From the cell containing the given text, extract its center point as (X, Y) coordinate. 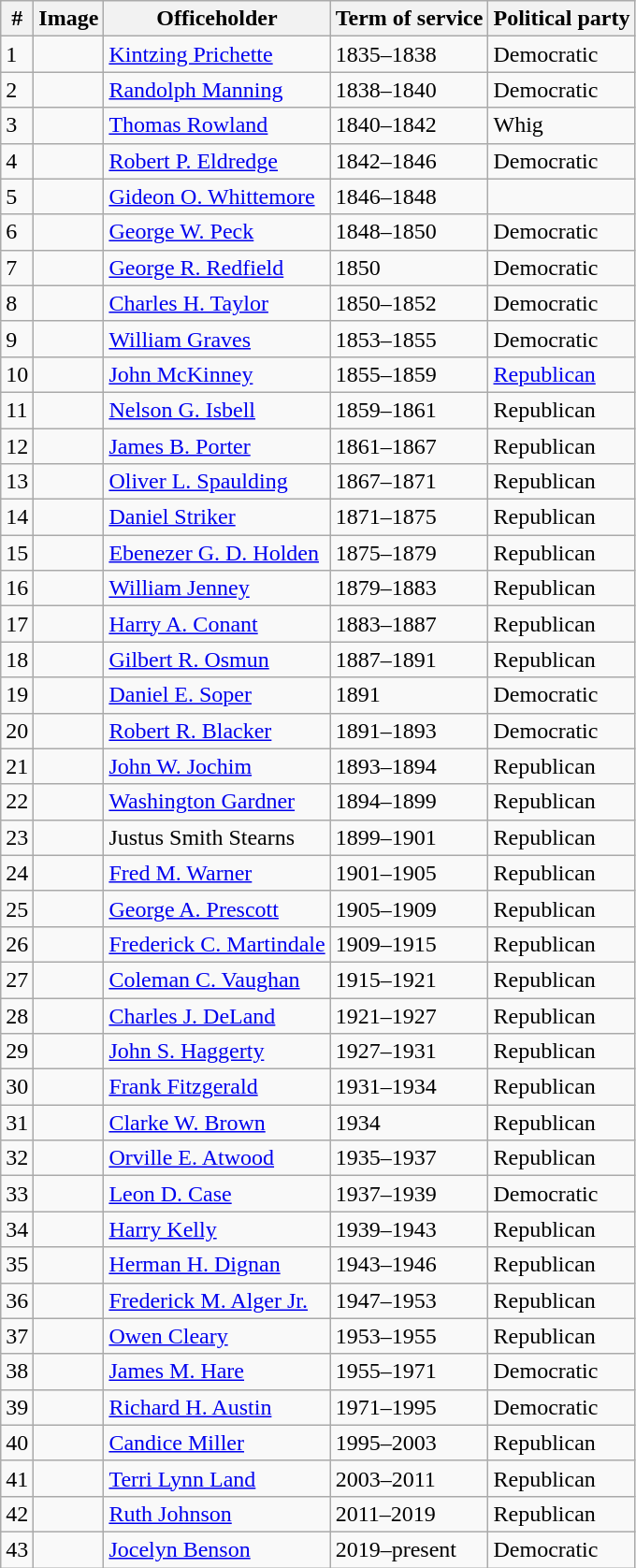
1931–1934 (410, 1087)
1935–1937 (410, 1158)
31 (17, 1123)
18 (17, 660)
# (17, 19)
6 (17, 232)
Robert R. Blacker (217, 731)
Charles J. DeLand (217, 1015)
Image (69, 19)
37 (17, 1336)
1842–1846 (410, 161)
1971–1995 (410, 1407)
Thomas Rowland (217, 125)
Officeholder (217, 19)
23 (17, 837)
2019–present (410, 1549)
Fred M. Warner (217, 873)
Coleman C. Vaughan (217, 980)
1937–1939 (410, 1194)
Whig (561, 125)
28 (17, 1015)
24 (17, 873)
17 (17, 624)
John McKinney (217, 374)
James B. Porter (217, 446)
4 (17, 161)
30 (17, 1087)
Randolph Manning (217, 90)
James M. Hare (217, 1372)
25 (17, 908)
Daniel E. Soper (217, 695)
1879–1883 (410, 588)
1901–1905 (410, 873)
19 (17, 695)
1867–1871 (410, 482)
2011–2019 (410, 1514)
Terri Lynn Land (217, 1478)
15 (17, 553)
12 (17, 446)
22 (17, 802)
Frederick M. Alger Jr. (217, 1300)
40 (17, 1443)
John S. Haggerty (217, 1052)
3 (17, 125)
1835–1838 (410, 54)
1846–1848 (410, 196)
Gilbert R. Osmun (217, 660)
John W. Jochim (217, 766)
1850–1852 (410, 303)
1995–2003 (410, 1443)
Kintzing Prichette (217, 54)
Ruth Johnson (217, 1514)
1875–1879 (410, 553)
Political party (561, 19)
1853–1855 (410, 339)
32 (17, 1158)
1861–1867 (410, 446)
Washington Gardner (217, 802)
1 (17, 54)
Term of service (410, 19)
1915–1921 (410, 980)
5 (17, 196)
34 (17, 1229)
William Graves (217, 339)
20 (17, 731)
13 (17, 482)
Richard H. Austin (217, 1407)
1943–1946 (410, 1265)
1850 (410, 268)
1859–1861 (410, 410)
1855–1859 (410, 374)
33 (17, 1194)
1848–1850 (410, 232)
2 (17, 90)
George W. Peck (217, 232)
Justus Smith Stearns (217, 837)
14 (17, 517)
41 (17, 1478)
36 (17, 1300)
11 (17, 410)
Gideon O. Whittemore (217, 196)
39 (17, 1407)
1955–1971 (410, 1372)
George A. Prescott (217, 908)
Clarke W. Brown (217, 1123)
Nelson G. Isbell (217, 410)
Jocelyn Benson (217, 1549)
16 (17, 588)
1891–1893 (410, 731)
1891 (410, 695)
27 (17, 980)
1934 (410, 1123)
1840–1842 (410, 125)
Ebenezer G. D. Holden (217, 553)
William Jenney (217, 588)
Harry Kelly (217, 1229)
1893–1894 (410, 766)
Frederick C. Martindale (217, 944)
10 (17, 374)
2003–2011 (410, 1478)
1947–1953 (410, 1300)
1899–1901 (410, 837)
1838–1840 (410, 90)
35 (17, 1265)
Harry A. Conant (217, 624)
1887–1891 (410, 660)
Leon D. Case (217, 1194)
Oliver L. Spaulding (217, 482)
1871–1875 (410, 517)
29 (17, 1052)
43 (17, 1549)
8 (17, 303)
7 (17, 268)
42 (17, 1514)
26 (17, 944)
1921–1927 (410, 1015)
38 (17, 1372)
21 (17, 766)
1927–1931 (410, 1052)
Candice Miller (217, 1443)
Owen Cleary (217, 1336)
Daniel Striker (217, 517)
Robert P. Eldredge (217, 161)
Frank Fitzgerald (217, 1087)
Herman H. Dignan (217, 1265)
1953–1955 (410, 1336)
1905–1909 (410, 908)
1939–1943 (410, 1229)
1909–1915 (410, 944)
1894–1899 (410, 802)
Orville E. Atwood (217, 1158)
9 (17, 339)
1883–1887 (410, 624)
George R. Redfield (217, 268)
Charles H. Taylor (217, 303)
